Return [x, y] of the center of cell containing provided text 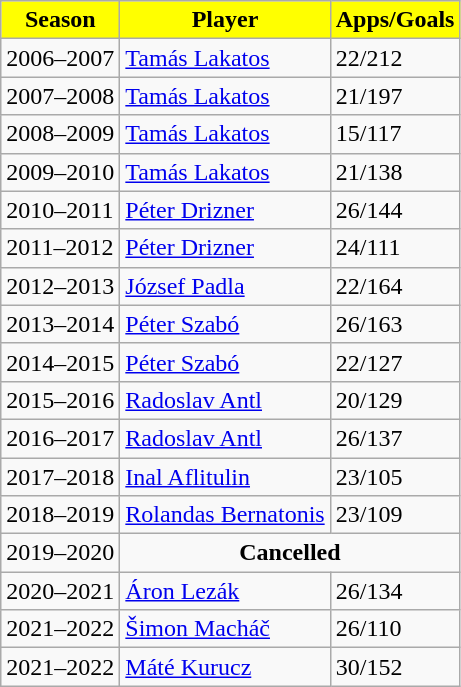
22/212 [395, 58]
2008–2009 [60, 134]
30/152 [395, 667]
2015–2016 [60, 400]
26/137 [395, 438]
Šimon Macháč [225, 629]
2011–2012 [60, 248]
23/109 [395, 515]
2014–2015 [60, 362]
Inal Aflitulin [225, 477]
2006–2007 [60, 58]
21/197 [395, 96]
Rolandas Bernatonis [225, 515]
21/138 [395, 172]
2017–2018 [60, 477]
22/164 [395, 286]
2019–2020 [60, 553]
2010–2011 [60, 210]
2020–2021 [60, 591]
2012–2013 [60, 286]
Áron Lezák [225, 591]
2007–2008 [60, 96]
22/127 [395, 362]
2016–2017 [60, 438]
2009–2010 [60, 172]
Player [225, 20]
26/144 [395, 210]
Season [60, 20]
26/134 [395, 591]
2013–2014 [60, 324]
2018–2019 [60, 515]
26/163 [395, 324]
Apps/Goals [395, 20]
24/111 [395, 248]
József Padla [225, 286]
26/110 [395, 629]
20/129 [395, 400]
Máté Kurucz [225, 667]
Cancelled [290, 553]
23/105 [395, 477]
15/117 [395, 134]
